Capture the cell that displays the provided text and extract its [x, y] central coordinate. 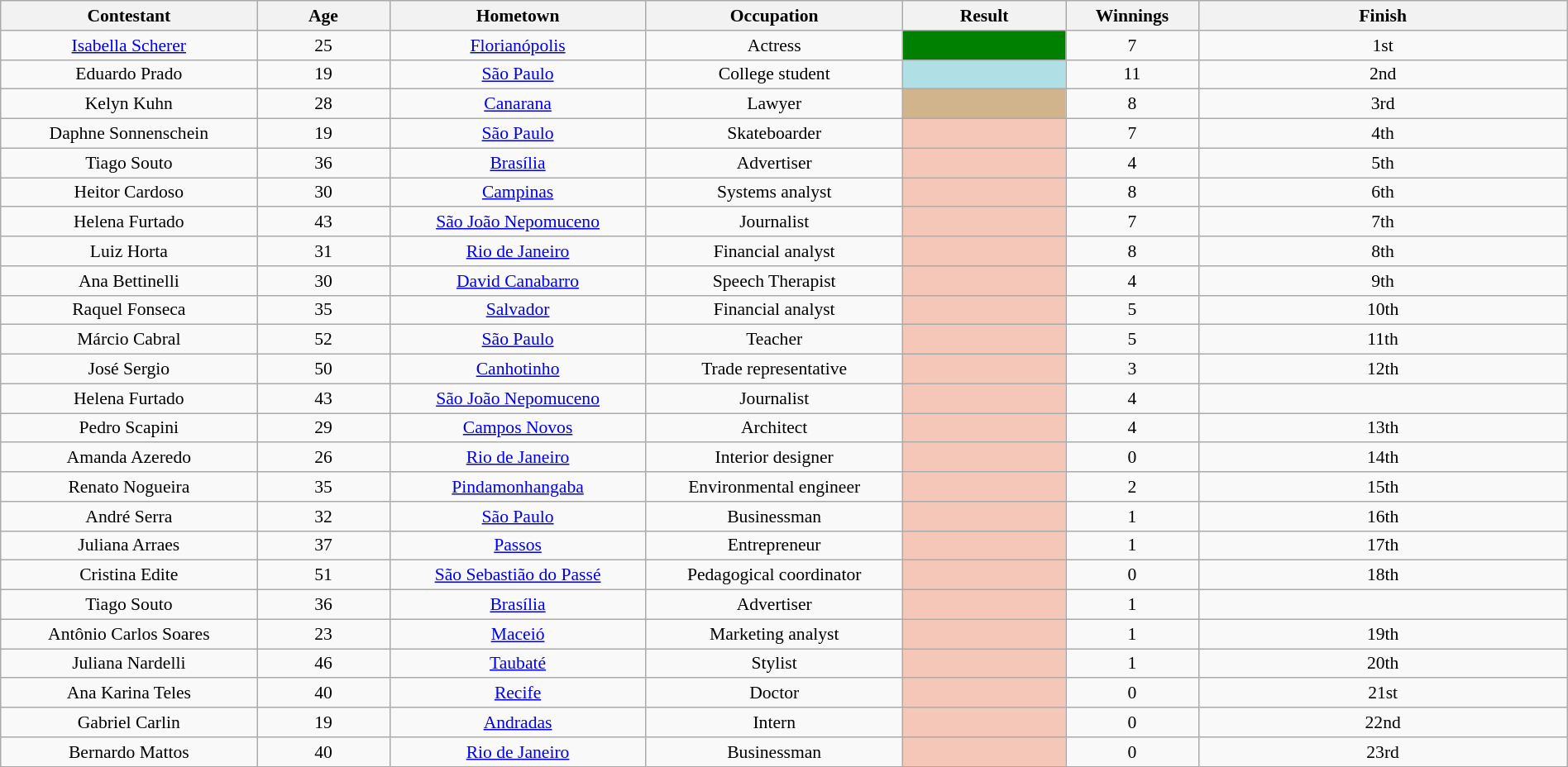
Skateboarder [774, 134]
Teacher [774, 340]
23rd [1383, 752]
Pedagogical coordinator [774, 575]
Campinas [518, 193]
6th [1383, 193]
Intern [774, 722]
Architect [774, 428]
Amanda Azeredo [129, 458]
Daphne Sonnenschein [129, 134]
22nd [1383, 722]
14th [1383, 458]
5th [1383, 163]
20th [1383, 664]
São Sebastião do Passé [518, 575]
Entrepreneur [774, 545]
Lawyer [774, 104]
Raquel Fonseca [129, 310]
15th [1383, 487]
17th [1383, 545]
Juliana Arraes [129, 545]
Pedro Scapini [129, 428]
André Serra [129, 517]
Ana Bettinelli [129, 281]
7th [1383, 222]
18th [1383, 575]
Bernardo Mattos [129, 752]
Campos Novos [518, 428]
College student [774, 74]
50 [323, 369]
Juliana Nardelli [129, 664]
9th [1383, 281]
37 [323, 545]
Cristina Edite [129, 575]
Maceió [518, 634]
Occupation [774, 16]
51 [323, 575]
Actress [774, 45]
10th [1383, 310]
2nd [1383, 74]
21st [1383, 693]
32 [323, 517]
Stylist [774, 664]
26 [323, 458]
Passos [518, 545]
23 [323, 634]
Luiz Horta [129, 251]
Canhotinho [518, 369]
Marketing analyst [774, 634]
Andradas [518, 722]
Trade representative [774, 369]
3 [1132, 369]
David Canabarro [518, 281]
Hometown [518, 16]
12th [1383, 369]
Renato Nogueira [129, 487]
Result [984, 16]
11th [1383, 340]
Salvador [518, 310]
52 [323, 340]
Márcio Cabral [129, 340]
4th [1383, 134]
1st [1383, 45]
29 [323, 428]
Gabriel Carlin [129, 722]
Isabella Scherer [129, 45]
Pindamonhangaba [518, 487]
Winnings [1132, 16]
31 [323, 251]
Environmental engineer [774, 487]
Taubaté [518, 664]
Antônio Carlos Soares [129, 634]
Heitor Cardoso [129, 193]
Systems analyst [774, 193]
25 [323, 45]
Florianópolis [518, 45]
Doctor [774, 693]
José Sergio [129, 369]
Interior designer [774, 458]
16th [1383, 517]
Age [323, 16]
Ana Karina Teles [129, 693]
Speech Therapist [774, 281]
11 [1132, 74]
2 [1132, 487]
13th [1383, 428]
Finish [1383, 16]
3rd [1383, 104]
28 [323, 104]
8th [1383, 251]
46 [323, 664]
Recife [518, 693]
Contestant [129, 16]
Kelyn Kuhn [129, 104]
19th [1383, 634]
Canarana [518, 104]
Eduardo Prado [129, 74]
